Scan for the cell matching the given text and deliver its (X, Y) coordinate at center. 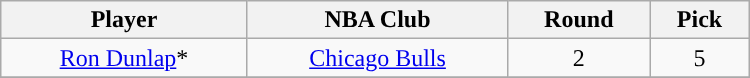
Round (579, 20)
Ron Dunlap* (124, 58)
Chicago Bulls (378, 58)
NBA Club (378, 20)
5 (700, 58)
Pick (700, 20)
2 (579, 58)
Player (124, 20)
